Provide the (X, Y) coordinate of the cell's center where the given text is located.  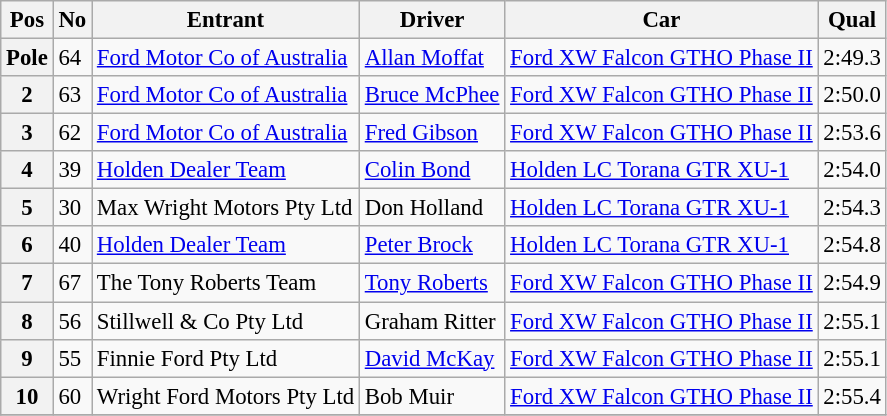
3 (27, 133)
64 (72, 58)
2:54.0 (852, 170)
Stillwell & Co Pty Ltd (226, 321)
Graham Ritter (432, 321)
63 (72, 95)
2:54.3 (852, 208)
The Tony Roberts Team (226, 283)
40 (72, 245)
Colin Bond (432, 170)
Tony Roberts (432, 283)
55 (72, 358)
Entrant (226, 20)
Qual (852, 20)
Pos (27, 20)
2 (27, 95)
2:55.4 (852, 396)
8 (27, 321)
2:54.9 (852, 283)
Max Wright Motors Pty Ltd (226, 208)
67 (72, 283)
Allan Moffat (432, 58)
David McKay (432, 358)
Pole (27, 58)
7 (27, 283)
2:53.6 (852, 133)
2:49.3 (852, 58)
Don Holland (432, 208)
5 (27, 208)
Bruce McPhee (432, 95)
60 (72, 396)
2:54.8 (852, 245)
56 (72, 321)
Peter Brock (432, 245)
Fred Gibson (432, 133)
30 (72, 208)
10 (27, 396)
Finnie Ford Pty Ltd (226, 358)
62 (72, 133)
2:50.0 (852, 95)
Bob Muir (432, 396)
Driver (432, 20)
6 (27, 245)
Wright Ford Motors Pty Ltd (226, 396)
No (72, 20)
39 (72, 170)
9 (27, 358)
4 (27, 170)
Car (662, 20)
